Determine the [X, Y] coordinate at the center of the cell enclosing the given text.  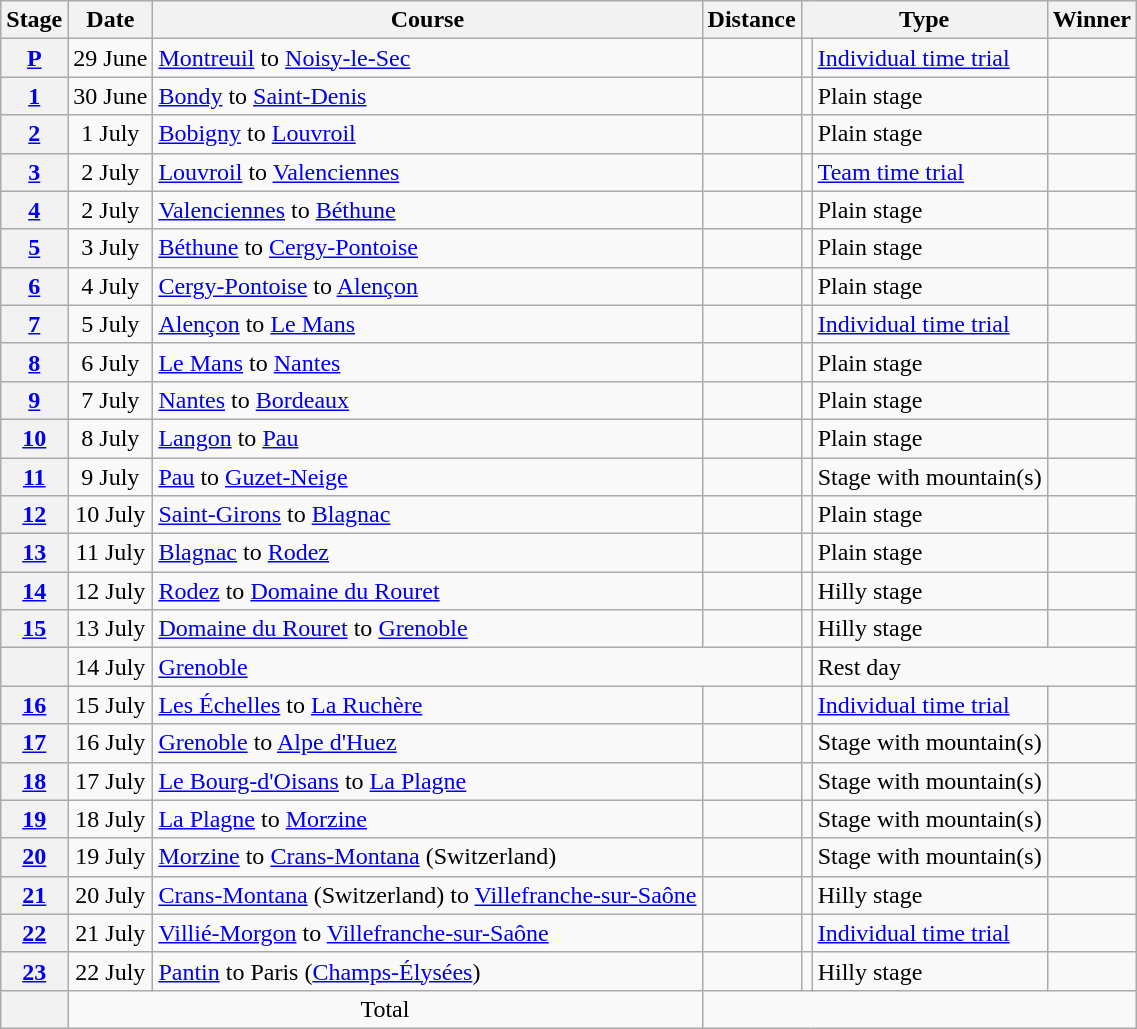
La Plagne to Morzine [428, 819]
15 [34, 629]
16 July [110, 743]
30 June [110, 96]
Langon to Pau [428, 438]
Date [110, 20]
Grenoble to Alpe d'Huez [428, 743]
10 July [110, 515]
20 July [110, 895]
Bobigny to Louvroil [428, 134]
22 July [110, 971]
14 [34, 591]
21 July [110, 933]
8 July [110, 438]
9 July [110, 477]
17 July [110, 781]
7 July [110, 400]
Rest day [974, 667]
Blagnac to Rodez [428, 553]
Domaine du Rouret to Grenoble [428, 629]
6 [34, 286]
Course [428, 20]
20 [34, 857]
Distance [752, 20]
Béthune to Cergy-Pontoise [428, 248]
15 July [110, 705]
23 [34, 971]
16 [34, 705]
10 [34, 438]
Pantin to Paris (Champs-Élysées) [428, 971]
22 [34, 933]
Cergy-Pontoise to Alençon [428, 286]
6 July [110, 362]
Grenoble [477, 667]
18 July [110, 819]
Team time trial [930, 172]
3 [34, 172]
7 [34, 324]
3 July [110, 248]
Alençon to Le Mans [428, 324]
Winner [1092, 20]
5 [34, 248]
1 [34, 96]
Montreuil to Noisy-le-Sec [428, 58]
Rodez to Domaine du Rouret [428, 591]
Total [385, 1009]
Louvroil to Valenciennes [428, 172]
P [34, 58]
1 July [110, 134]
8 [34, 362]
Les Échelles to La Ruchère [428, 705]
4 July [110, 286]
18 [34, 781]
12 [34, 515]
Le Mans to Nantes [428, 362]
4 [34, 210]
Bondy to Saint-Denis [428, 96]
21 [34, 895]
Morzine to Crans-Montana (Switzerland) [428, 857]
29 June [110, 58]
13 July [110, 629]
14 July [110, 667]
19 July [110, 857]
Saint-Girons to Blagnac [428, 515]
Crans-Montana (Switzerland) to Villefranche-sur-Saône [428, 895]
17 [34, 743]
Valenciennes to Béthune [428, 210]
Stage [34, 20]
12 July [110, 591]
11 July [110, 553]
5 July [110, 324]
Le Bourg-d'Oisans to La Plagne [428, 781]
Type [924, 20]
9 [34, 400]
Villié-Morgon to Villefranche-sur-Saône [428, 933]
Nantes to Bordeaux [428, 400]
13 [34, 553]
2 [34, 134]
11 [34, 477]
19 [34, 819]
Pau to Guzet-Neige [428, 477]
